Determine the (x, y) coordinate at the center of the cell enclosing the given text.  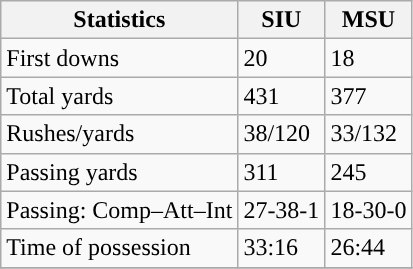
20 (282, 58)
33:16 (282, 248)
MSU (368, 20)
245 (368, 172)
Rushes/yards (120, 134)
Total yards (120, 96)
First downs (120, 58)
431 (282, 96)
Statistics (120, 20)
18 (368, 58)
27-38-1 (282, 210)
Time of possession (120, 248)
26:44 (368, 248)
Passing yards (120, 172)
Passing: Comp–Att–Int (120, 210)
SIU (282, 20)
38/120 (282, 134)
311 (282, 172)
33/132 (368, 134)
18-30-0 (368, 210)
377 (368, 96)
